Locate the cell with the specified text and output its [x, y] center coordinate. 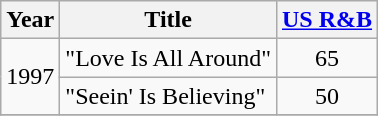
Year [30, 20]
Title [168, 20]
1997 [30, 77]
"Seein' Is Believing" [168, 96]
50 [326, 96]
65 [326, 58]
"Love Is All Around" [168, 58]
US R&B [326, 20]
